Extract the (X, Y) coordinate from the center of the cell holding the provided text.  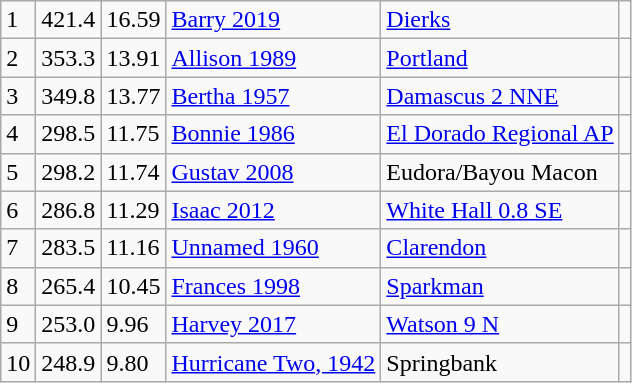
13.77 (134, 96)
2 (18, 58)
265.4 (68, 286)
Portland (500, 58)
7 (18, 248)
White Hall 0.8 SE (500, 210)
Springbank (500, 362)
298.2 (68, 172)
Bertha 1957 (274, 96)
Watson 9 N (500, 324)
Unnamed 1960 (274, 248)
Eudora/Bayou Macon (500, 172)
Frances 1998 (274, 286)
Sparkman (500, 286)
10 (18, 362)
253.0 (68, 324)
5 (18, 172)
421.4 (68, 20)
11.29 (134, 210)
Harvey 2017 (274, 324)
13.91 (134, 58)
Hurricane Two, 1942 (274, 362)
9.80 (134, 362)
9.96 (134, 324)
11.16 (134, 248)
353.3 (68, 58)
11.74 (134, 172)
Allison 1989 (274, 58)
283.5 (68, 248)
286.8 (68, 210)
Damascus 2 NNE (500, 96)
El Dorado Regional AP (500, 134)
8 (18, 286)
Bonnie 1986 (274, 134)
Gustav 2008 (274, 172)
6 (18, 210)
9 (18, 324)
4 (18, 134)
248.9 (68, 362)
349.8 (68, 96)
11.75 (134, 134)
Isaac 2012 (274, 210)
10.45 (134, 286)
Clarendon (500, 248)
Dierks (500, 20)
16.59 (134, 20)
3 (18, 96)
298.5 (68, 134)
1 (18, 20)
Barry 2019 (274, 20)
